Capture the cell that displays the provided text and extract its [X, Y] central coordinate. 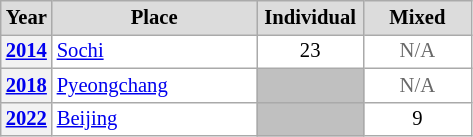
Sochi [154, 51]
2022 [26, 119]
Beijing [154, 119]
Pyeongchang [154, 85]
Mixed [418, 17]
Individual [310, 17]
Place [154, 17]
Year [26, 17]
9 [418, 119]
2018 [26, 85]
23 [310, 51]
2014 [26, 51]
